Detect which cell encompasses the target text, then output its (X, Y) center coordinate. 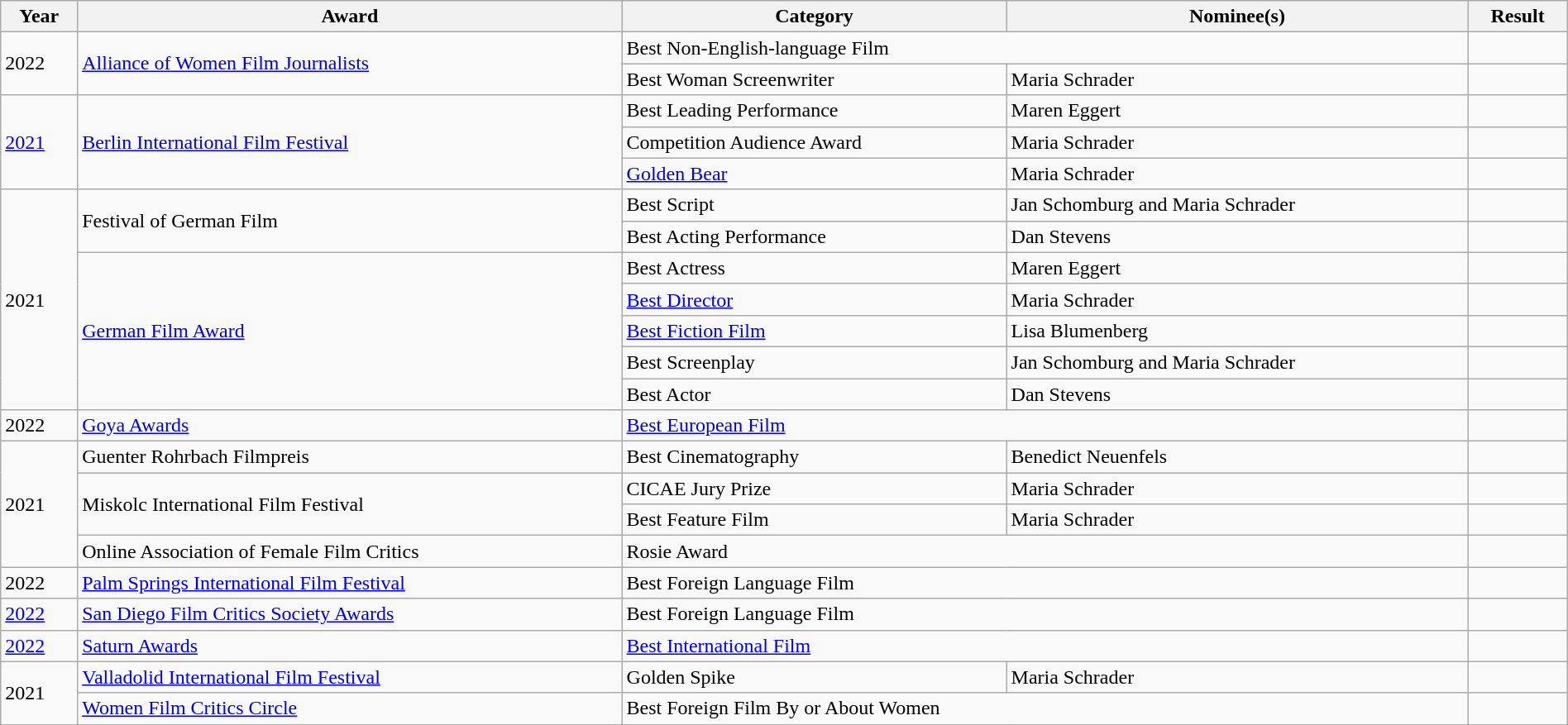
San Diego Film Critics Society Awards (350, 614)
Online Association of Female Film Critics (350, 551)
Best Script (814, 205)
Berlin International Film Festival (350, 142)
Best Woman Screenwriter (814, 79)
Best Acting Performance (814, 236)
Best Cinematography (814, 457)
Golden Bear (814, 174)
Benedict Neuenfels (1237, 457)
Alliance of Women Film Journalists (350, 64)
Rosie Award (1045, 551)
Miskolc International Film Festival (350, 504)
Golden Spike (814, 677)
Saturn Awards (350, 646)
Best Actress (814, 268)
German Film Award (350, 331)
Best European Film (1045, 426)
Result (1518, 17)
Palm Springs International Film Festival (350, 583)
Best Feature Film (814, 520)
Goya Awards (350, 426)
Best Screenplay (814, 362)
Best Fiction Film (814, 331)
Valladolid International Film Festival (350, 677)
Guenter Rohrbach Filmpreis (350, 457)
Category (814, 17)
Best Non-English-language Film (1045, 48)
Women Film Critics Circle (350, 708)
Best Leading Performance (814, 111)
Competition Audience Award (814, 142)
Best International Film (1045, 646)
Best Actor (814, 394)
Festival of German Film (350, 221)
Award (350, 17)
CICAE Jury Prize (814, 489)
Best Foreign Film By or About Women (1045, 708)
Lisa Blumenberg (1237, 331)
Nominee(s) (1237, 17)
Year (40, 17)
Best Director (814, 299)
